Determine the [x, y] coordinate at the center of the cell enclosing the given text.  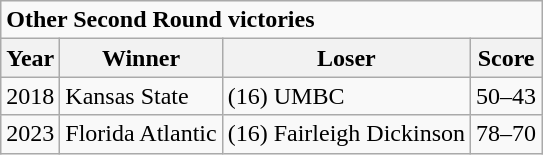
Loser [346, 58]
(16) UMBC [346, 96]
Florida Atlantic [141, 134]
2018 [30, 96]
Year [30, 58]
Other Second Round victories [272, 20]
78–70 [506, 134]
(16) Fairleigh Dickinson [346, 134]
Score [506, 58]
Kansas State [141, 96]
Winner [141, 58]
2023 [30, 134]
50–43 [506, 96]
